Return (x, y) of the center of cell containing provided text 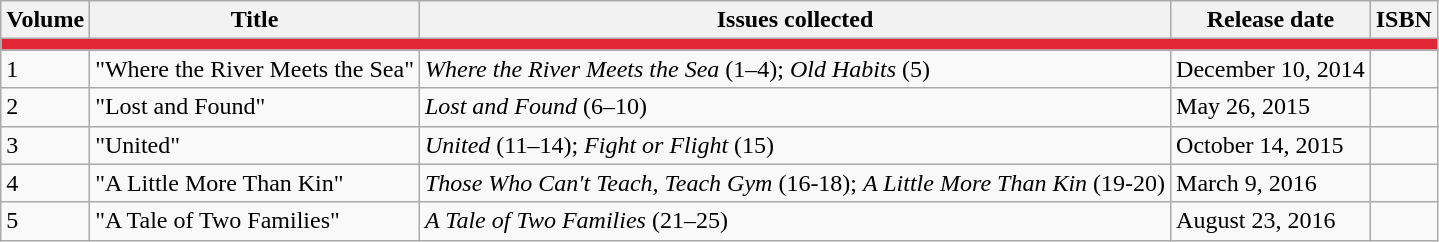
United (11–14); Fight or Flight (15) (794, 145)
Title (255, 20)
May 26, 2015 (1271, 107)
"A Little More Than Kin" (255, 183)
Volume (46, 20)
"A Tale of Two Families" (255, 221)
"Lost and Found" (255, 107)
4 (46, 183)
1 (46, 69)
3 (46, 145)
August 23, 2016 (1271, 221)
October 14, 2015 (1271, 145)
March 9, 2016 (1271, 183)
"Where the River Meets the Sea" (255, 69)
Where the River Meets the Sea (1–4); Old Habits (5) (794, 69)
Release date (1271, 20)
ISBN (1404, 20)
Lost and Found (6–10) (794, 107)
Issues collected (794, 20)
A Tale of Two Families (21–25) (794, 221)
5 (46, 221)
December 10, 2014 (1271, 69)
Those Who Can't Teach, Teach Gym (16-18); A Little More Than Kin (19-20) (794, 183)
2 (46, 107)
"United" (255, 145)
